Provide the [x, y] coordinate of the cell's center where the given text is located.  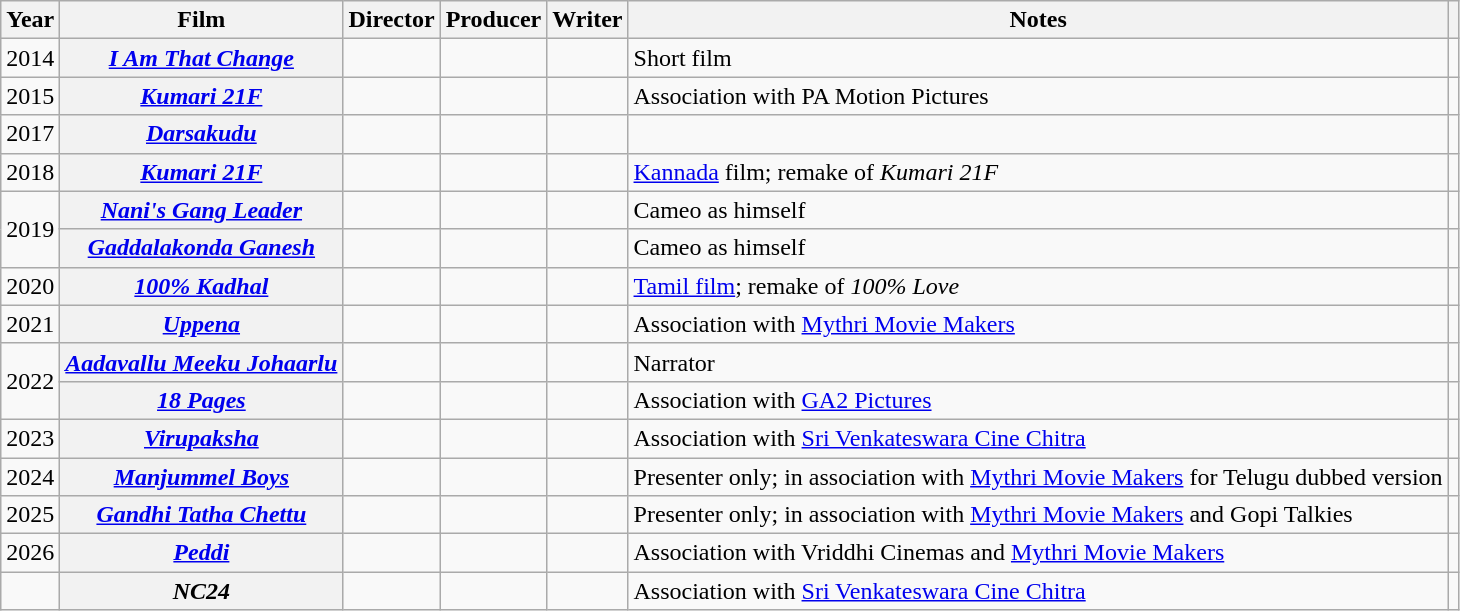
Association with Vriddhi Cinemas and Mythri Movie Makers [1038, 553]
Tamil film; remake of 100% Love [1038, 286]
2020 [30, 286]
Manjummel Boys [202, 477]
2022 [30, 381]
Peddi [202, 553]
NC24 [202, 591]
Gaddalakonda Ganesh [202, 248]
2021 [30, 324]
Darsakudu [202, 134]
Presenter only; in association with Mythri Movie Makers and Gopi Talkies [1038, 515]
2026 [30, 553]
Writer [588, 20]
Presenter only; in association with Mythri Movie Makers for Telugu dubbed version [1038, 477]
Film [202, 20]
Association with PA Motion Pictures [1038, 96]
2015 [30, 96]
Virupaksha [202, 438]
2014 [30, 58]
Director [392, 20]
Uppena [202, 324]
Gandhi Tatha Chettu [202, 515]
2025 [30, 515]
Aadavallu Meeku Johaarlu [202, 362]
Kannada film; remake of Kumari 21F [1038, 172]
Nani's Gang Leader [202, 210]
Short film [1038, 58]
Year [30, 20]
Association with Mythri Movie Makers [1038, 324]
I Am That Change [202, 58]
2017 [30, 134]
Narrator [1038, 362]
2024 [30, 477]
100% Kadhal [202, 286]
Notes [1038, 20]
2023 [30, 438]
2018 [30, 172]
18 Pages [202, 400]
Association with GA2 Pictures [1038, 400]
2019 [30, 229]
Producer [494, 20]
